Detect which cell encompasses the target text, then output its (x, y) center coordinate. 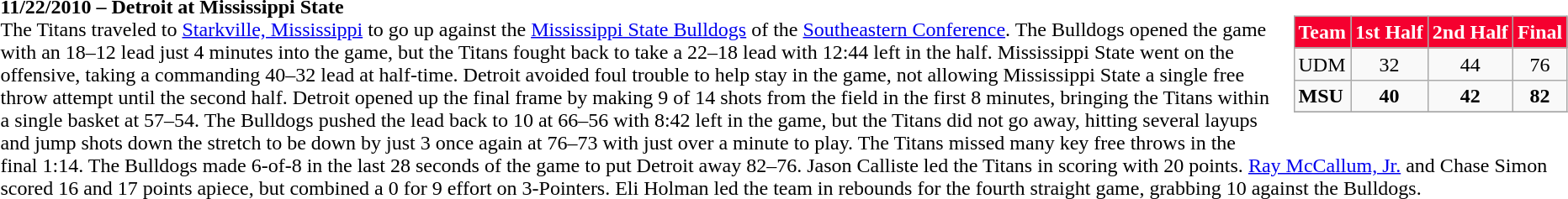
Final (1539, 32)
1st Half (1390, 32)
42 (1470, 96)
82 (1539, 96)
UDM (1322, 64)
2nd Half (1470, 32)
Team (1322, 32)
32 (1390, 64)
76 (1539, 64)
40 (1390, 96)
MSU (1322, 96)
44 (1470, 64)
